Extract the [x, y] coordinate from the center of the cell holding the provided text.  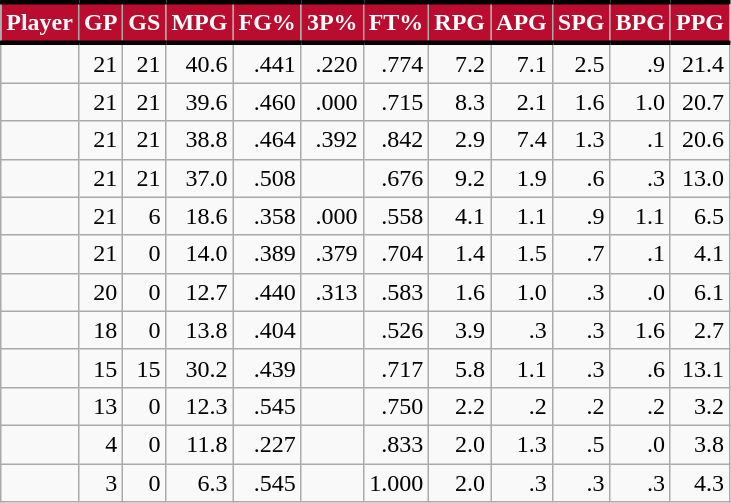
GS [144, 22]
2.1 [522, 102]
.717 [396, 368]
13.8 [200, 330]
20.7 [700, 102]
39.6 [200, 102]
.440 [267, 292]
.583 [396, 292]
2.5 [581, 63]
.833 [396, 444]
5.8 [460, 368]
13.1 [700, 368]
2.9 [460, 140]
MPG [200, 22]
Player [40, 22]
GP [100, 22]
.313 [332, 292]
.220 [332, 63]
3.2 [700, 406]
14.0 [200, 254]
6 [144, 216]
7.4 [522, 140]
SPG [581, 22]
2.2 [460, 406]
18.6 [200, 216]
13.0 [700, 178]
4.3 [700, 483]
37.0 [200, 178]
.715 [396, 102]
.439 [267, 368]
.379 [332, 254]
11.8 [200, 444]
30.2 [200, 368]
7.2 [460, 63]
7.1 [522, 63]
.676 [396, 178]
21.4 [700, 63]
FG% [267, 22]
4 [100, 444]
FT% [396, 22]
3.9 [460, 330]
.5 [581, 444]
.441 [267, 63]
1.4 [460, 254]
1.5 [522, 254]
3 [100, 483]
.460 [267, 102]
APG [522, 22]
.227 [267, 444]
6.5 [700, 216]
1.9 [522, 178]
.508 [267, 178]
.558 [396, 216]
12.7 [200, 292]
PPG [700, 22]
12.3 [200, 406]
9.2 [460, 178]
38.8 [200, 140]
.750 [396, 406]
2.7 [700, 330]
.7 [581, 254]
3P% [332, 22]
18 [100, 330]
.704 [396, 254]
3.8 [700, 444]
40.6 [200, 63]
13 [100, 406]
.389 [267, 254]
6.3 [200, 483]
.392 [332, 140]
1.000 [396, 483]
BPG [640, 22]
.464 [267, 140]
6.1 [700, 292]
RPG [460, 22]
.358 [267, 216]
20 [100, 292]
20.6 [700, 140]
.842 [396, 140]
.526 [396, 330]
8.3 [460, 102]
.774 [396, 63]
.404 [267, 330]
